Pinpoint the cell where the given text exists, returning its (X, Y) midpoint coordinate. 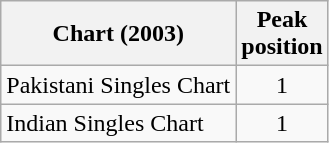
Peakposition (282, 34)
Chart (2003) (118, 34)
Pakistani Singles Chart (118, 85)
Indian Singles Chart (118, 123)
